Search for the cell housing the specified text and yield its [X, Y] center coordinate. 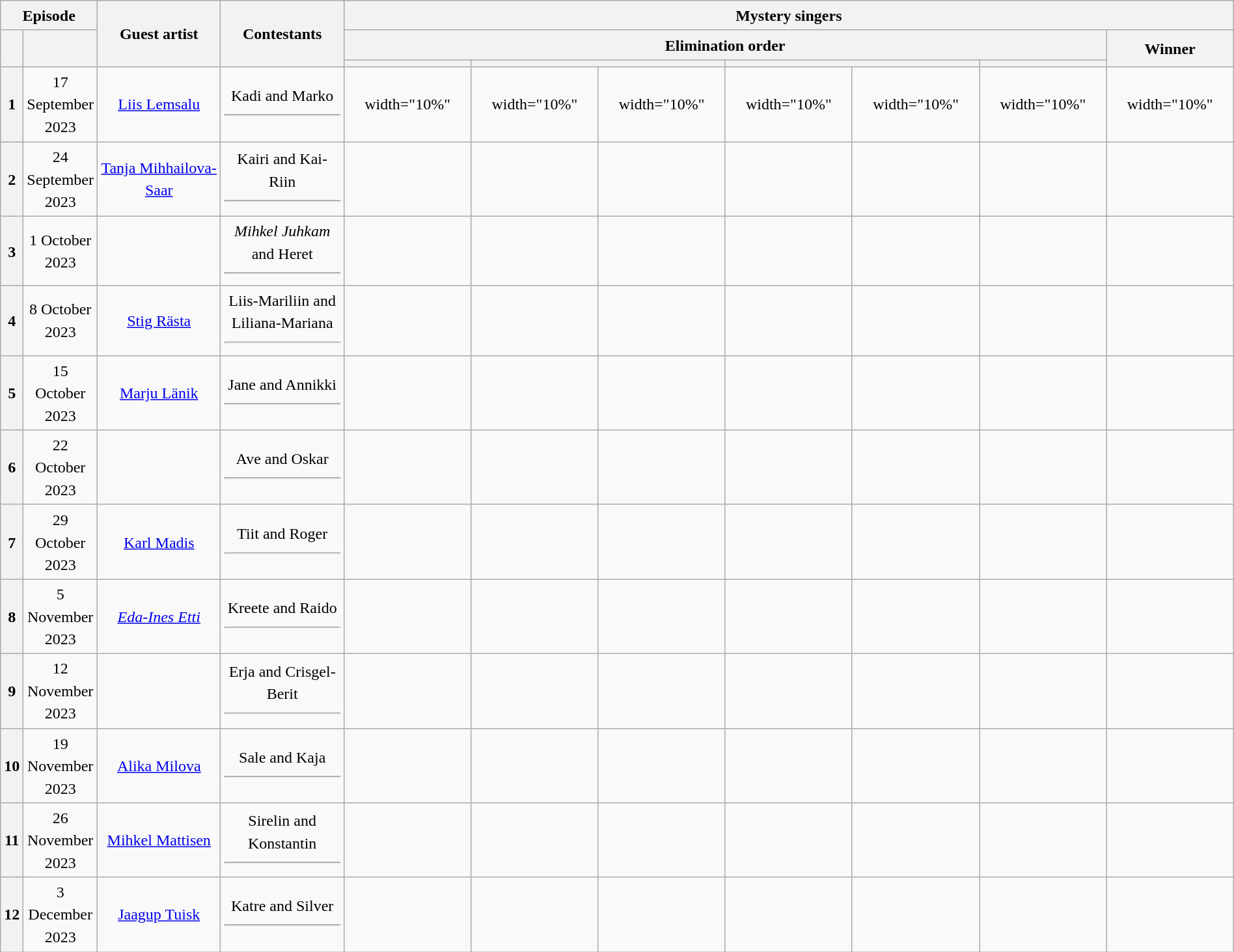
Stig Rästa [159, 320]
Karl Madis [159, 541]
17 September 2023 [61, 104]
Mihkel Juhkam and Heret [282, 251]
26 November 2023 [61, 841]
Katre and Silver [282, 915]
8 October 2023 [61, 320]
12 November 2023 [61, 691]
3 [12, 251]
Sale and Kaja [282, 765]
Elimination order [725, 45]
Tiit and Roger [282, 541]
7 [12, 541]
4 [12, 320]
11 [12, 841]
Liis Lemsalu [159, 104]
19 November 2023 [61, 765]
5 November 2023 [61, 617]
Kadi and Marko [282, 104]
Jane and Annikki [282, 393]
15 October 2023 [61, 393]
Ave and Oskar [282, 467]
Erja and Crisgel-Berit [282, 691]
22 October 2023 [61, 467]
Winner [1170, 48]
6 [12, 467]
Kreete and Raido [282, 617]
Marju Länik [159, 393]
9 [12, 691]
Kairi and Kai-Riin [282, 180]
10 [12, 765]
Episode [49, 16]
29 October 2023 [61, 541]
Eda-Ines Etti [159, 617]
5 [12, 393]
Mihkel Mattisen [159, 841]
1 October 2023 [61, 251]
Alika Milova [159, 765]
Sirelin and Konstantin [282, 841]
Guest artist [159, 34]
2 [12, 180]
1 [12, 104]
Liis-Mariliin and Liliana-Mariana [282, 320]
24 September 2023 [61, 180]
Tanja Mihhailova-Saar [159, 180]
Mystery singers [789, 16]
3 December 2023 [61, 915]
12 [12, 915]
Jaagup Tuisk [159, 915]
Contestants [282, 34]
8 [12, 617]
